For the text-containing cell, return its midpoint in [X, Y] coordinate format. 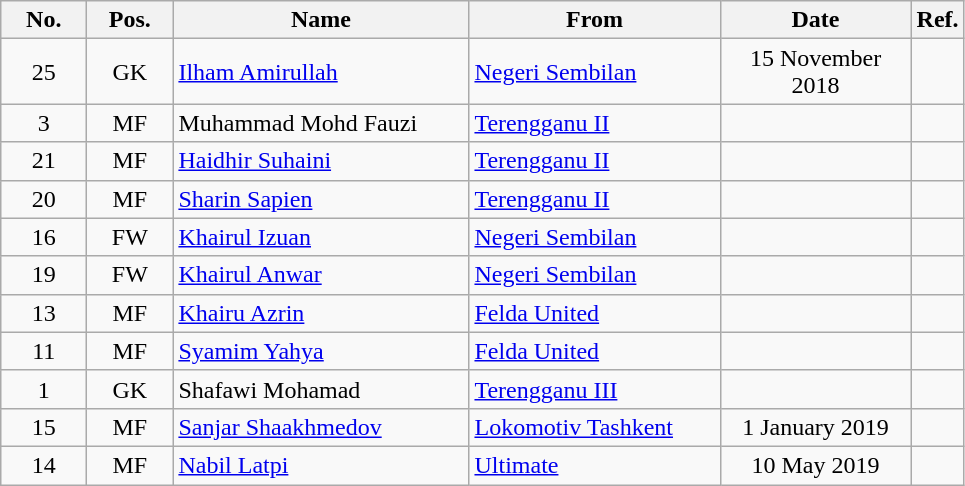
16 [44, 237]
19 [44, 275]
Khairul Anwar [321, 275]
No. [44, 20]
Ref. [938, 20]
15 November 2018 [816, 72]
Muhammad Mohd Fauzi [321, 123]
Khairu Azrin [321, 313]
Name [321, 20]
Pos. [130, 20]
14 [44, 465]
1 [44, 389]
From [594, 20]
Date [816, 20]
Sanjar Shaakhmedov [321, 427]
15 [44, 427]
Ilham Amirullah [321, 72]
Ultimate [594, 465]
20 [44, 199]
Nabil Latpi [321, 465]
Khairul Izuan [321, 237]
Haidhir Suhaini [321, 161]
Lokomotiv Tashkent [594, 427]
Sharin Sapien [321, 199]
21 [44, 161]
1 January 2019 [816, 427]
11 [44, 351]
Syamim Yahya [321, 351]
10 May 2019 [816, 465]
Terengganu III [594, 389]
25 [44, 72]
13 [44, 313]
Shafawi Mohamad [321, 389]
3 [44, 123]
